Scan for the cell matching the given text and deliver its [X, Y] coordinate at center. 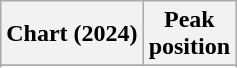
Chart (2024) [72, 34]
Peakposition [189, 34]
